For the text-containing cell, return its midpoint in [X, Y] coordinate format. 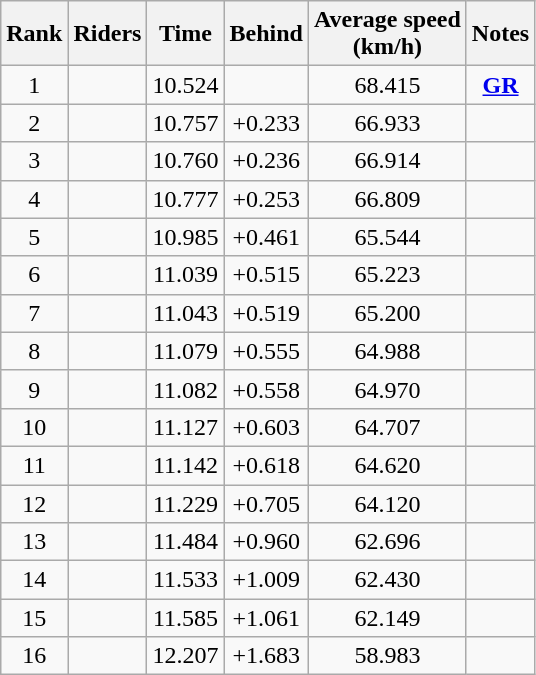
+0.618 [266, 465]
11.039 [186, 275]
Rank [34, 34]
2 [34, 123]
15 [34, 618]
64.620 [387, 465]
+0.558 [266, 389]
+0.515 [266, 275]
14 [34, 580]
Average speed(km/h) [387, 34]
+1.009 [266, 580]
64.120 [387, 503]
12.207 [186, 656]
1 [34, 85]
10.985 [186, 237]
11.484 [186, 542]
7 [34, 313]
11.142 [186, 465]
10.777 [186, 199]
16 [34, 656]
Time [186, 34]
58.983 [387, 656]
65.544 [387, 237]
+0.603 [266, 427]
+0.253 [266, 199]
12 [34, 503]
68.415 [387, 85]
62.696 [387, 542]
+1.683 [266, 656]
64.970 [387, 389]
66.914 [387, 161]
+0.461 [266, 237]
10.524 [186, 85]
10 [34, 427]
13 [34, 542]
+0.705 [266, 503]
65.200 [387, 313]
11.533 [186, 580]
Behind [266, 34]
+0.555 [266, 351]
GR [500, 85]
+1.061 [266, 618]
+0.519 [266, 313]
9 [34, 389]
5 [34, 237]
66.933 [387, 123]
6 [34, 275]
11.585 [186, 618]
11.229 [186, 503]
62.430 [387, 580]
10.760 [186, 161]
4 [34, 199]
11 [34, 465]
11.079 [186, 351]
11.043 [186, 313]
Riders [108, 34]
11.082 [186, 389]
64.707 [387, 427]
66.809 [387, 199]
10.757 [186, 123]
+0.233 [266, 123]
65.223 [387, 275]
62.149 [387, 618]
+0.236 [266, 161]
Notes [500, 34]
+0.960 [266, 542]
11.127 [186, 427]
3 [34, 161]
8 [34, 351]
64.988 [387, 351]
